Scan for the cell matching the given text and deliver its [x, y] coordinate at center. 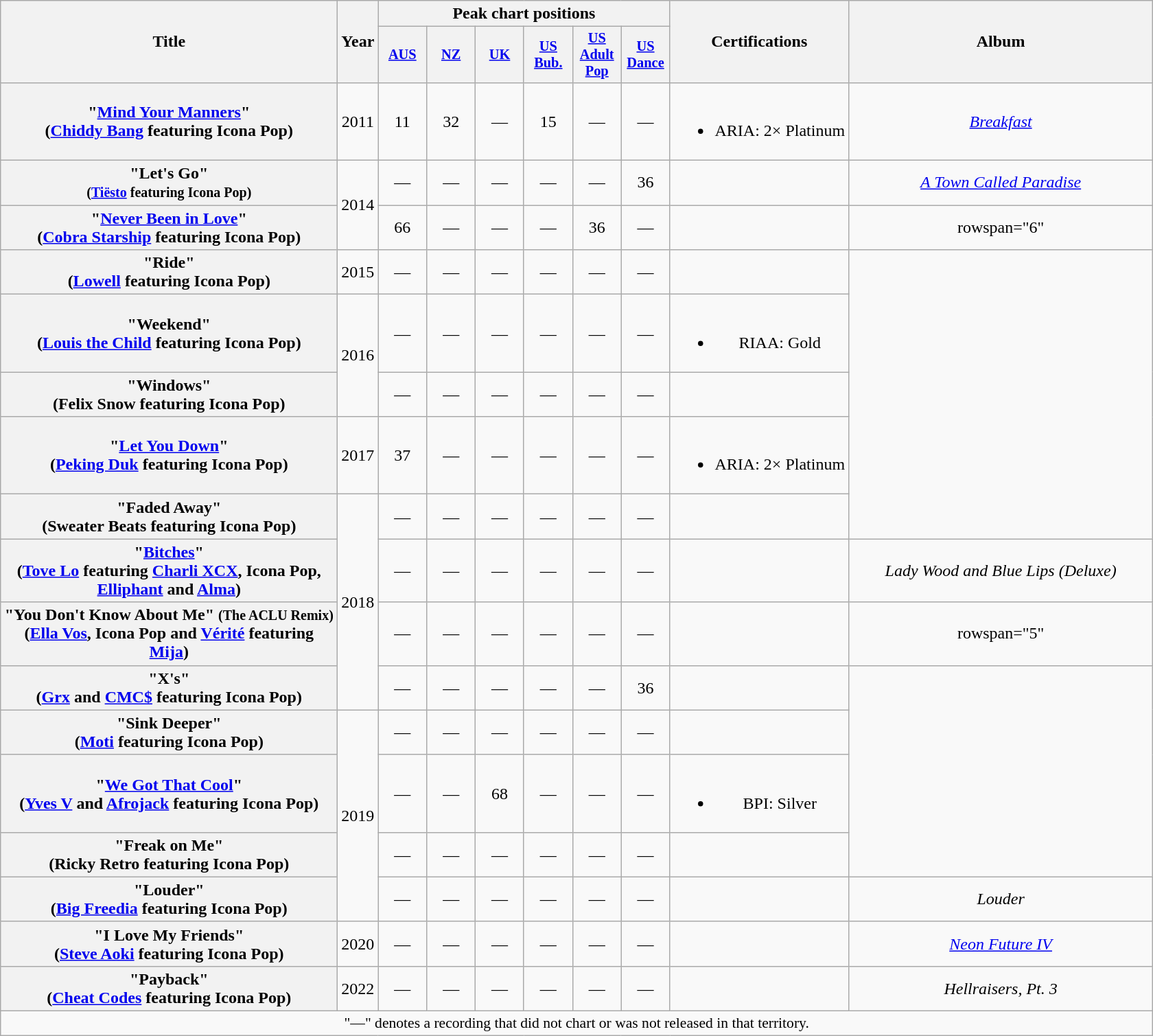
"Freak on Me" (Ricky Retro featuring Icona Pop) [169, 854]
2022 [358, 989]
66 [402, 228]
11 [402, 121]
A Town Called Paradise [1001, 183]
Album [1001, 42]
"Ride"(Lowell featuring Icona Pop) [169, 272]
rowspan="5" [1001, 634]
"You Don't Know About Me" (The ACLU Remix)(Ella Vos, Icona Pop and Vérité featuring Mija) [169, 634]
2019 [358, 816]
AUS [402, 55]
37 [402, 456]
Hellraisers, Pt. 3 [1001, 989]
"We Got That Cool" (Yves V and Afrojack featuring Icona Pop) [169, 794]
USAdultPop [597, 55]
"Sink Deeper" (Moti featuring Icona Pop) [169, 732]
"Never Been in Love"(Cobra Starship featuring Icona Pop) [169, 228]
15 [548, 121]
Certifications [759, 42]
NZ [452, 55]
"X's" (Grx and CMC$ featuring Icona Pop) [169, 688]
UK [500, 55]
Year [358, 42]
Lady Wood and Blue Lips (Deluxe) [1001, 571]
"I Love My Friends" (Steve Aoki featuring Icona Pop) [169, 943]
BPI: Silver [759, 794]
2016 [358, 356]
"Mind Your Manners"(Chiddy Bang featuring Icona Pop) [169, 121]
"—" denotes a recording that did not chart or was not released in that territory. [576, 1024]
Title [169, 42]
Peak chart positions [524, 14]
USBub. [548, 55]
USDance [645, 55]
2020 [358, 943]
RIAA: Gold [759, 334]
"Faded Away"(Sweater Beats featuring Icona Pop) [169, 516]
2014 [358, 205]
"Louder" (Big Freedia featuring Icona Pop) [169, 899]
68 [500, 794]
2018 [358, 602]
rowspan="6" [1001, 228]
"Bitches"(Tove Lo featuring Charli XCX, Icona Pop, Elliphant and Alma) [169, 571]
32 [452, 121]
Neon Future IV [1001, 943]
"Let You Down"(Peking Duk featuring Icona Pop) [169, 456]
Breakfast [1001, 121]
"Weekend"(Louis the Child featuring Icona Pop) [169, 334]
Louder [1001, 899]
2011 [358, 121]
"Payback" (Cheat Codes featuring Icona Pop) [169, 989]
"Let's Go"(Tiësto featuring Icona Pop) [169, 183]
2017 [358, 456]
2015 [358, 272]
"Windows" (Felix Snow featuring Icona Pop) [169, 394]
